Return the (X, Y) coordinate for the center point of the cell that contains the specified text.  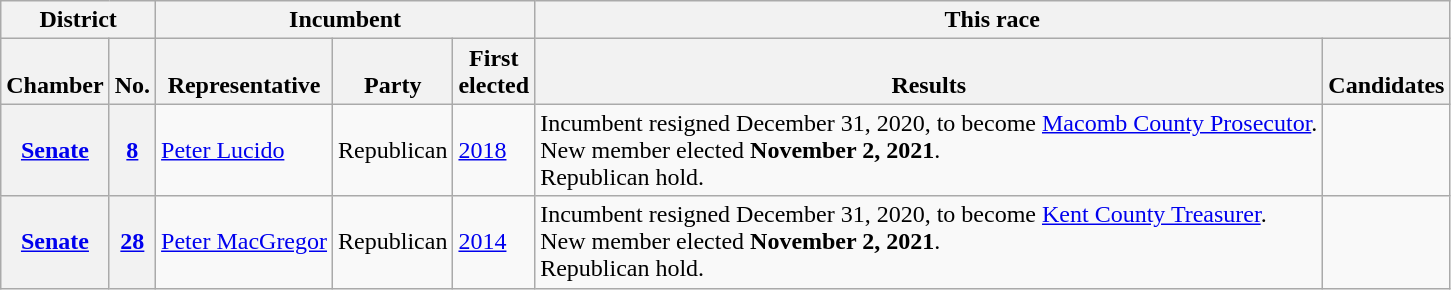
District (78, 20)
No. (132, 72)
Incumbent resigned December 31, 2020, to become Kent County Treasurer.New member elected November 2, 2021.Republican hold. (929, 242)
This race (992, 20)
Firstelected (494, 72)
Results (929, 72)
28 (132, 242)
Chamber (55, 72)
Peter MacGregor (244, 242)
Incumbent resigned December 31, 2020, to become Macomb County Prosecutor.New member elected November 2, 2021.Republican hold. (929, 150)
2014 (494, 242)
Candidates (1386, 72)
Incumbent (346, 20)
Representative (244, 72)
8 (132, 150)
Party (393, 72)
2018 (494, 150)
Peter Lucido (244, 150)
